Return the (X, Y) coordinate for the center point of the cell that contains the specified text.  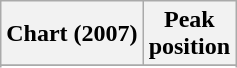
Peak position (189, 34)
Chart (2007) (72, 34)
